For the text-containing cell, return its midpoint in [X, Y] coordinate format. 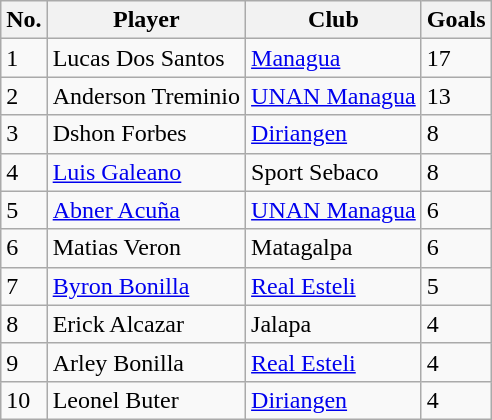
17 [456, 58]
No. [24, 20]
7 [24, 286]
Lucas Dos Santos [146, 58]
1 [24, 58]
Matias Veron [146, 248]
Player [146, 20]
Managua [334, 58]
Arley Bonilla [146, 362]
Sport Sebaco [334, 172]
Erick Alcazar [146, 324]
Leonel Buter [146, 400]
Goals [456, 20]
3 [24, 134]
10 [24, 400]
Club [334, 20]
Matagalpa [334, 248]
Jalapa [334, 324]
Abner Acuña [146, 210]
Dshon Forbes [146, 134]
13 [456, 96]
Byron Bonilla [146, 286]
2 [24, 96]
Anderson Treminio [146, 96]
9 [24, 362]
Luis Galeano [146, 172]
